Identify which cell holds the provided text, then report its [X, Y] central coordinate. 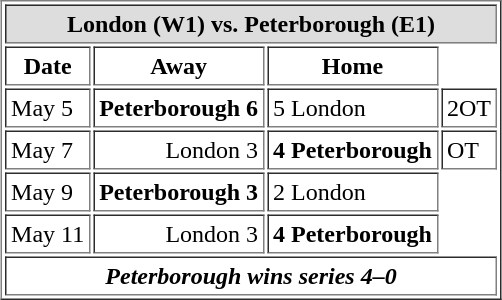
May 7 [48, 150]
Home [352, 66]
May 11 [48, 234]
OT [469, 150]
2OT [469, 108]
5 London [352, 108]
London (W1) vs. Peterborough (E1) [251, 24]
Peterborough wins series 4–0 [251, 276]
May 9 [48, 192]
May 5 [48, 108]
Peterborough 6 [178, 108]
Peterborough 3 [178, 192]
Date [48, 66]
2 London [352, 192]
Away [178, 66]
